Output the [X, Y] coordinate of the center of the cell containing the given text.  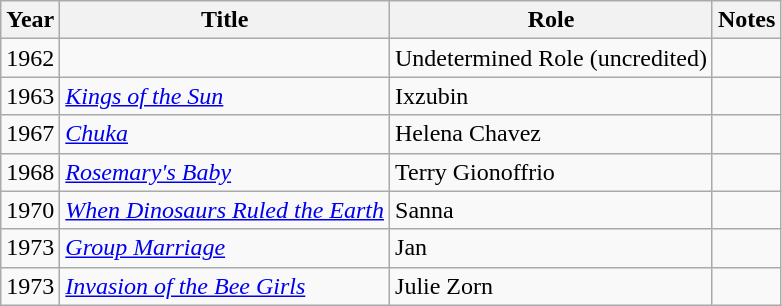
When Dinosaurs Ruled the Earth [225, 210]
Chuka [225, 134]
Rosemary's Baby [225, 172]
Invasion of the Bee Girls [225, 286]
Notes [746, 20]
1970 [30, 210]
Terry Gionoffrio [552, 172]
Julie Zorn [552, 286]
Helena Chavez [552, 134]
1962 [30, 58]
Jan [552, 248]
Year [30, 20]
Role [552, 20]
Kings of the Sun [225, 96]
Undetermined Role (uncredited) [552, 58]
1967 [30, 134]
1963 [30, 96]
1968 [30, 172]
Sanna [552, 210]
Ixzubin [552, 96]
Title [225, 20]
Group Marriage [225, 248]
